Search for the cell housing the specified text and yield its (x, y) center coordinate. 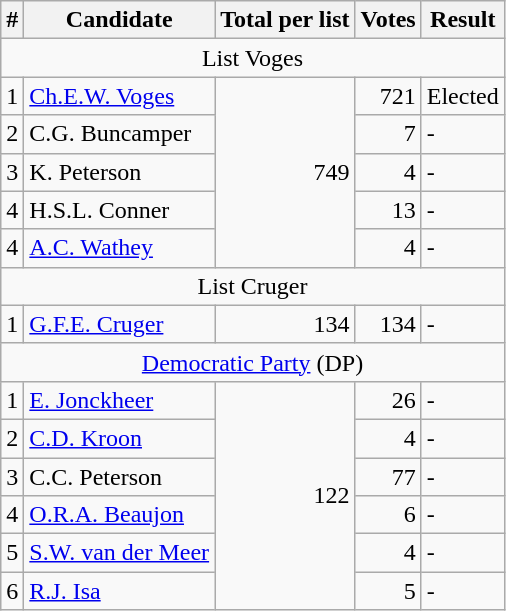
R.J. Isa (120, 591)
K. Peterson (120, 172)
A.C. Wathey (120, 248)
H.S.L. Conner (120, 210)
C.C. Peterson (120, 477)
O.R.A. Beaujon (120, 515)
13 (388, 210)
G.F.E. Cruger (120, 324)
Democratic Party (DP) (252, 362)
List Voges (252, 58)
Elected (462, 96)
List Cruger (252, 286)
Total per list (285, 20)
77 (388, 477)
E. Jonckheer (120, 400)
721 (388, 96)
Votes (388, 20)
S.W. van der Meer (120, 553)
# (12, 20)
Ch.E.W. Voges (120, 96)
7 (388, 134)
Candidate (120, 20)
122 (285, 495)
C.G. Buncamper (120, 134)
C.D. Kroon (120, 438)
26 (388, 400)
749 (285, 172)
Result (462, 20)
